Scan for the cell matching the given text and deliver its (X, Y) coordinate at center. 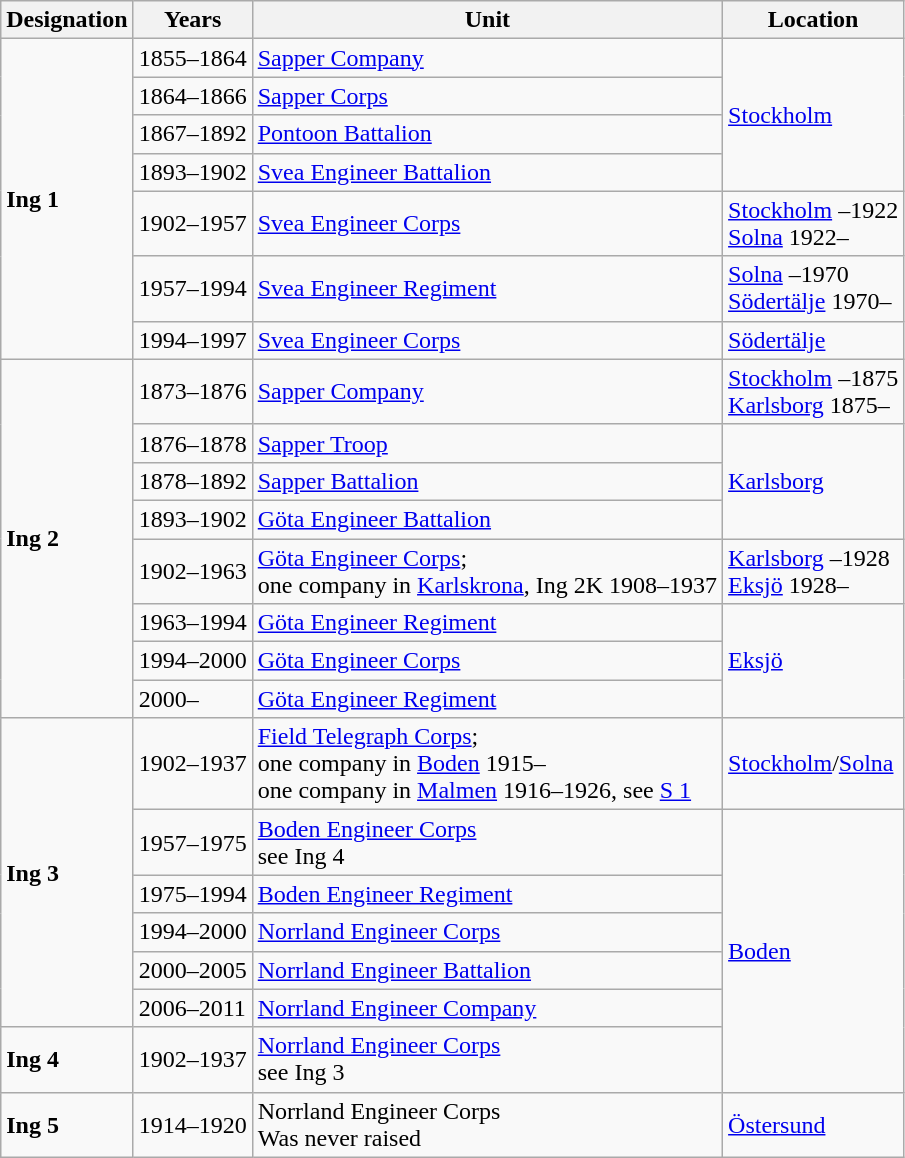
Östersund (814, 1124)
Stockholm (814, 115)
1975–1994 (192, 894)
2006–2011 (192, 1008)
Ing 1 (67, 199)
1957–1975 (192, 842)
2000–2005 (192, 970)
Ing 4 (67, 1060)
Norrland Engineer Company (487, 1008)
Karlsborg –1928Eksjö 1928– (814, 570)
1963–1994 (192, 623)
1994–1997 (192, 340)
Karlsborg (814, 481)
Sapper Battalion (487, 481)
Stockholm/Solna (814, 764)
Göta Engineer Corps (487, 661)
Norrland Engineer CorpsWas never raised (487, 1124)
Designation (67, 20)
Norrland Engineer Corpssee Ing 3 (487, 1060)
Svea Engineer Regiment (487, 288)
Boden Engineer Corpssee Ing 4 (487, 842)
Location (814, 20)
Norrland Engineer Battalion (487, 970)
Boden Engineer Regiment (487, 894)
1867–1892 (192, 134)
Sapper Troop (487, 443)
1873–1876 (192, 392)
Stockholm –1875Karlsborg 1875– (814, 392)
Sapper Corps (487, 96)
1878–1892 (192, 481)
1957–1994 (192, 288)
Stockholm –1922Solna 1922– (814, 224)
Unit (487, 20)
1902–1963 (192, 570)
Eksjö (814, 661)
Boden (814, 951)
1914–1920 (192, 1124)
Ing 5 (67, 1124)
Göta Engineer Battalion (487, 519)
1855–1864 (192, 58)
1864–1866 (192, 96)
1876–1878 (192, 443)
2000– (192, 699)
Solna –1970Södertälje 1970– (814, 288)
Ing 3 (67, 872)
Field Telegraph Corps;one company in Boden 1915–one company in Malmen 1916–1926, see S 1 (487, 764)
Norrland Engineer Corps (487, 932)
Ing 2 (67, 538)
1902–1957 (192, 224)
Göta Engineer Corps;one company in Karlskrona, Ing 2K 1908–1937 (487, 570)
Pontoon Battalion (487, 134)
Södertälje (814, 340)
Years (192, 20)
Svea Engineer Battalion (487, 172)
